Pinpoint the cell where the given text exists, returning its [X, Y] midpoint coordinate. 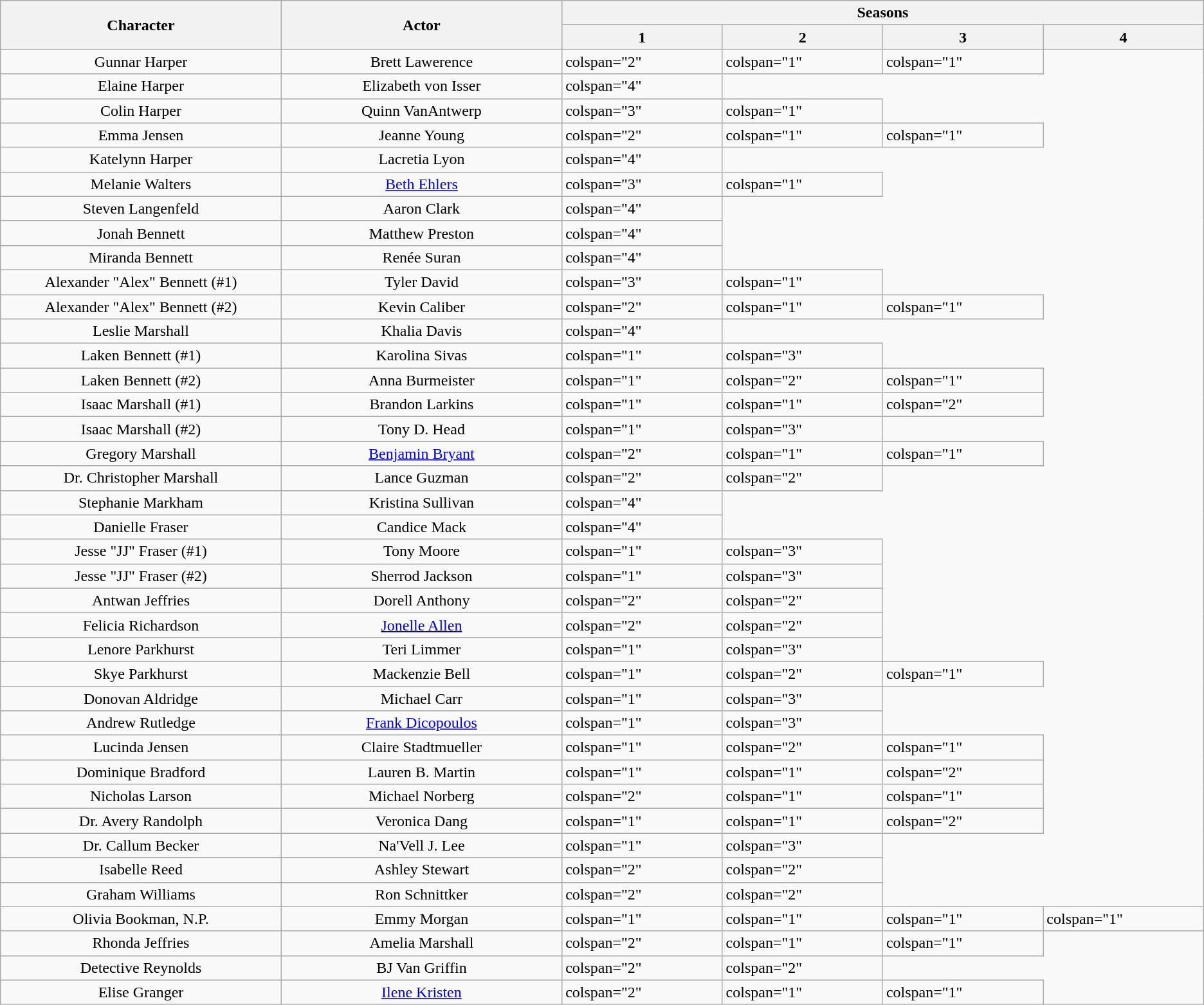
Leslie Marshall [141, 331]
Dr. Avery Randolph [141, 821]
Stephanie Markham [141, 502]
Kristina Sullivan [421, 502]
Lance Guzman [421, 478]
Isaac Marshall (#1) [141, 405]
Jonelle Allen [421, 625]
Beth Ehlers [421, 184]
Laken Bennett (#1) [141, 356]
Benjamin Bryant [421, 454]
Na'Vell J. Lee [421, 845]
Elaine Harper [141, 86]
BJ Van Griffin [421, 968]
Lucinda Jensen [141, 748]
Gregory Marshall [141, 454]
Quinn VanAntwerp [421, 111]
Jesse "JJ" Fraser (#2) [141, 576]
Teri Limmer [421, 649]
Detective Reynolds [141, 968]
1 [642, 37]
Renée Suran [421, 257]
3 [962, 37]
4 [1123, 37]
Steven Langenfeld [141, 208]
Michael Norberg [421, 797]
Brett Lawerence [421, 62]
Frank Dicopoulos [421, 723]
Tyler David [421, 282]
Elise Granger [141, 992]
Lenore Parkhurst [141, 649]
Andrew Rutledge [141, 723]
Character [141, 25]
Laken Bennett (#2) [141, 380]
Olivia Bookman, N.P. [141, 919]
Katelynn Harper [141, 160]
Mackenzie Bell [421, 674]
Antwan Jeffries [141, 600]
Alexander "Alex" Bennett (#2) [141, 307]
Donovan Aldridge [141, 698]
Colin Harper [141, 111]
Seasons [883, 13]
Candice Mack [421, 527]
Tony Moore [421, 551]
Isaac Marshall (#2) [141, 429]
Ilene Kristen [421, 992]
Ashley Stewart [421, 870]
Tony D. Head [421, 429]
Brandon Larkins [421, 405]
Veronica Dang [421, 821]
Miranda Bennett [141, 257]
Anna Burmeister [421, 380]
Karolina Sivas [421, 356]
Jonah Bennett [141, 233]
Dr. Callum Becker [141, 845]
Elizabeth von Isser [421, 86]
Amelia Marshall [421, 943]
Emmy Morgan [421, 919]
Gunnar Harper [141, 62]
Lauren B. Martin [421, 772]
Jesse "JJ" Fraser (#1) [141, 551]
Nicholas Larson [141, 797]
Claire Stadtmueller [421, 748]
Jeanne Young [421, 135]
Alexander "Alex" Bennett (#1) [141, 282]
Michael Carr [421, 698]
Dominique Bradford [141, 772]
2 [803, 37]
Dorell Anthony [421, 600]
Matthew Preston [421, 233]
Melanie Walters [141, 184]
Actor [421, 25]
Ron Schnittker [421, 894]
Dr. Christopher Marshall [141, 478]
Kevin Caliber [421, 307]
Isabelle Reed [141, 870]
Aaron Clark [421, 208]
Danielle Fraser [141, 527]
Skye Parkhurst [141, 674]
Emma Jensen [141, 135]
Graham Williams [141, 894]
Sherrod Jackson [421, 576]
Rhonda Jeffries [141, 943]
Khalia Davis [421, 331]
Lacretia Lyon [421, 160]
Felicia Richardson [141, 625]
